Extract the [X, Y] coordinate from the center of the cell holding the provided text.  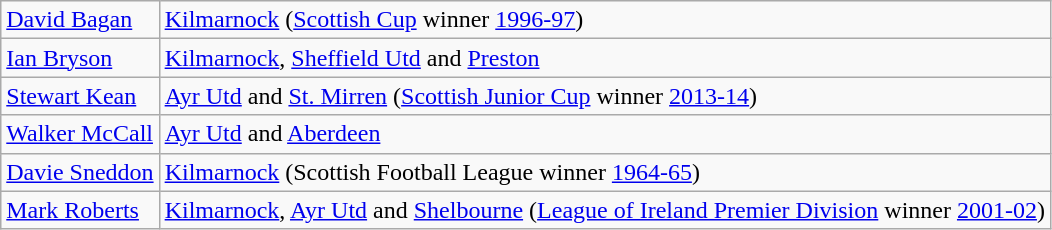
Stewart Kean [80, 96]
David Bagan [80, 20]
Davie Sneddon [80, 172]
Kilmarnock, Ayr Utd and Shelbourne (League of Ireland Premier Division winner 2001-02) [604, 210]
Mark Roberts [80, 210]
Walker McCall [80, 134]
Kilmarnock, Sheffield Utd and Preston [604, 58]
Ayr Utd and St. Mirren (Scottish Junior Cup winner 2013-14) [604, 96]
Ian Bryson [80, 58]
Ayr Utd and Aberdeen [604, 134]
Kilmarnock (Scottish Cup winner 1996-97) [604, 20]
Kilmarnock (Scottish Football League winner 1964-65) [604, 172]
